Search for the cell housing the specified text and yield its [X, Y] center coordinate. 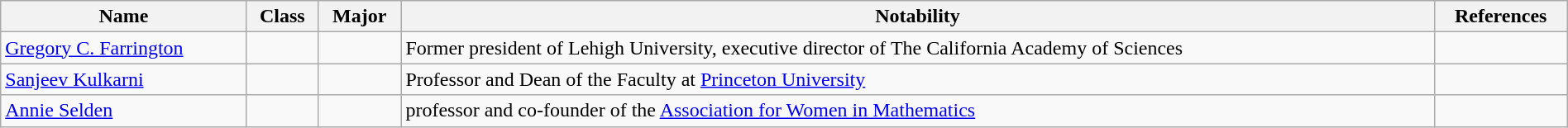
Class [282, 17]
Name [124, 17]
Notability [918, 17]
Professor and Dean of the Faculty at Princeton University [918, 79]
Former president of Lehigh University, executive director of The California Academy of Sciences [918, 48]
Sanjeev Kulkarni [124, 79]
Major [360, 17]
Annie Selden [124, 111]
professor and co-founder of the Association for Women in Mathematics [918, 111]
References [1500, 17]
Gregory C. Farrington [124, 48]
